Find where the given text appears and provide that cell's center as [X, Y] coordinate. 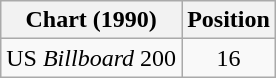
Position [229, 20]
16 [229, 58]
US Billboard 200 [92, 58]
Chart (1990) [92, 20]
